Scan for the cell matching the given text and deliver its [X, Y] coordinate at center. 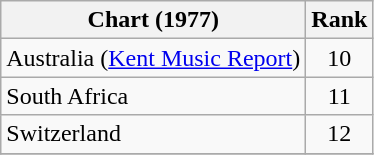
Switzerland [154, 134]
10 [340, 58]
Australia (Kent Music Report) [154, 58]
South Africa [154, 96]
Rank [340, 20]
12 [340, 134]
Chart (1977) [154, 20]
11 [340, 96]
